Output the [x, y] coordinate of the center of the cell containing the given text.  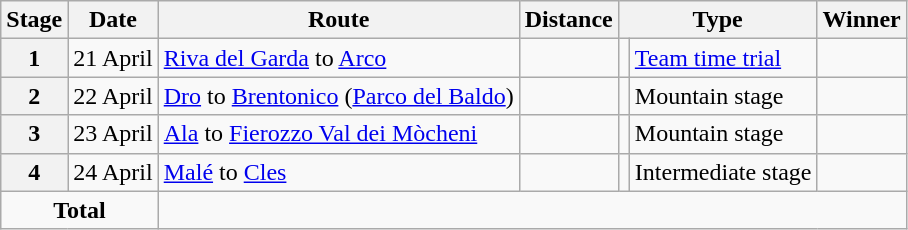
3 [34, 134]
Dro to Brentonico (Parco del Baldo) [338, 96]
24 April [113, 172]
Total [80, 210]
Route [338, 20]
Date [113, 20]
Distance [568, 20]
4 [34, 172]
Winner [862, 20]
Type [718, 20]
2 [34, 96]
21 April [113, 58]
Intermediate stage [723, 172]
1 [34, 58]
Team time trial [723, 58]
Malé to Cles [338, 172]
Ala to Fierozzo Val dei Mòcheni [338, 134]
23 April [113, 134]
22 April [113, 96]
Stage [34, 20]
Riva del Garda to Arco [338, 58]
